Scan for the cell matching the given text and deliver its [x, y] coordinate at center. 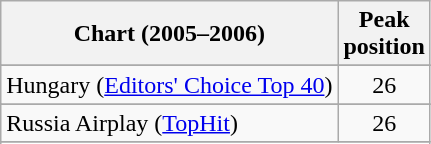
Hungary (Editors' Choice Top 40) [170, 85]
Russia Airplay (TopHit) [170, 123]
Chart (2005–2006) [170, 34]
Peakposition [384, 34]
